Output the (X, Y) coordinate of the center of the cell containing the given text.  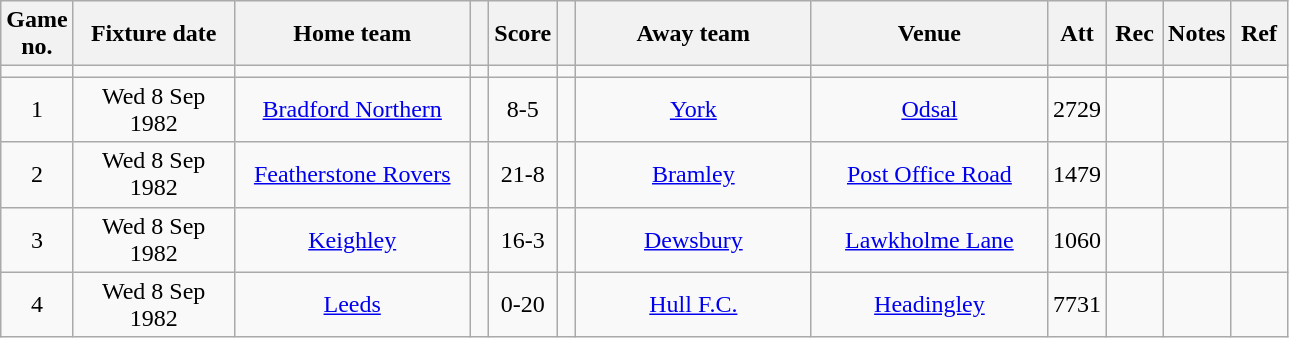
Notes (1197, 34)
21-8 (523, 174)
8-5 (523, 110)
Rec (1135, 34)
Keighley (352, 240)
Lawkholme Lane (929, 240)
Post Office Road (929, 174)
1060 (1076, 240)
Score (523, 34)
Game no. (37, 34)
7731 (1076, 304)
Venue (929, 34)
Bradford Northern (352, 110)
Hull F.C. (693, 304)
3 (37, 240)
Bramley (693, 174)
Ref (1259, 34)
16-3 (523, 240)
Dewsbury (693, 240)
4 (37, 304)
Leeds (352, 304)
1 (37, 110)
Featherstone Rovers (352, 174)
Att (1076, 34)
Fixture date (154, 34)
0-20 (523, 304)
1479 (1076, 174)
Away team (693, 34)
Odsal (929, 110)
2729 (1076, 110)
Headingley (929, 304)
Home team (352, 34)
2 (37, 174)
York (693, 110)
